From the cell containing the given text, extract its center point as (x, y) coordinate. 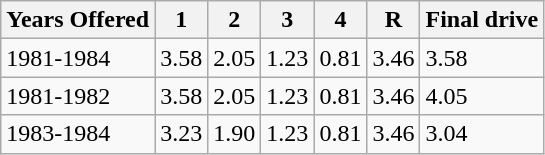
3.04 (482, 134)
1 (182, 20)
R (394, 20)
1.90 (234, 134)
1981-1982 (78, 96)
1983-1984 (78, 134)
2 (234, 20)
Final drive (482, 20)
4 (340, 20)
Years Offered (78, 20)
3 (288, 20)
4.05 (482, 96)
1981-1984 (78, 58)
3.23 (182, 134)
